Locate the cell with the specified text and output its [X, Y] center coordinate. 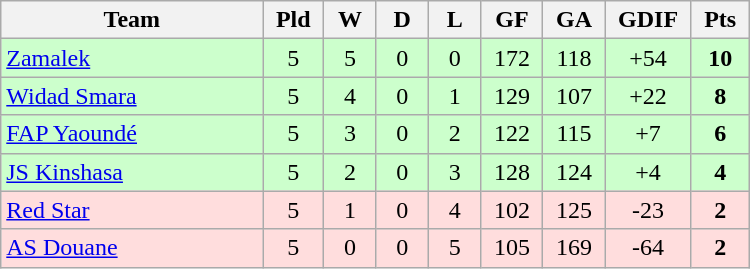
6 [720, 134]
128 [512, 172]
115 [574, 134]
Team [132, 20]
129 [512, 96]
FAP Yaoundé [132, 134]
118 [574, 58]
-64 [648, 248]
107 [574, 96]
Zamalek [132, 58]
172 [512, 58]
Widad Smara [132, 96]
W [350, 20]
Pts [720, 20]
GA [574, 20]
+7 [648, 134]
122 [512, 134]
D [402, 20]
+4 [648, 172]
-23 [648, 210]
L [454, 20]
10 [720, 58]
8 [720, 96]
AS Douane [132, 248]
+54 [648, 58]
102 [512, 210]
Pld [294, 20]
124 [574, 172]
Red Star [132, 210]
GF [512, 20]
125 [574, 210]
GDIF [648, 20]
+22 [648, 96]
105 [512, 248]
JS Kinshasa [132, 172]
169 [574, 248]
